Capture the cell that displays the provided text and extract its (x, y) central coordinate. 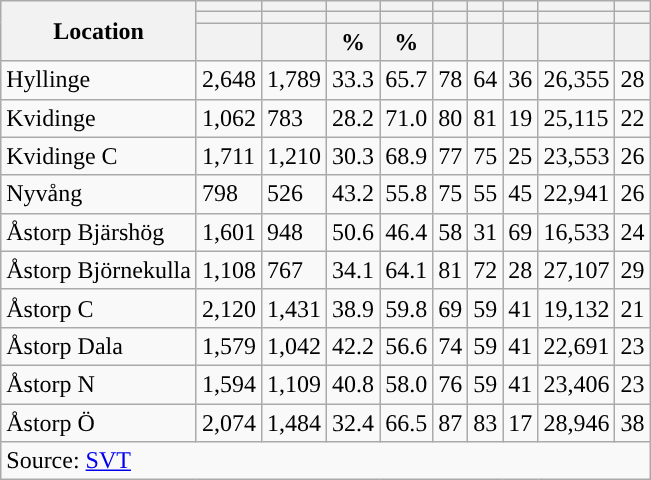
56.6 (406, 346)
76 (450, 384)
Åstorp Bjärshög (99, 232)
43.2 (354, 194)
526 (294, 194)
59.8 (406, 308)
23,406 (576, 384)
78 (450, 80)
31 (486, 232)
36 (520, 80)
1,210 (294, 156)
Source: SVT (326, 461)
30.3 (354, 156)
58.0 (406, 384)
Åstorp C (99, 308)
24 (632, 232)
Hyllinge (99, 80)
64 (486, 80)
28,946 (576, 423)
33.3 (354, 80)
1,711 (228, 156)
64.1 (406, 270)
Åstorp N (99, 384)
Åstorp Ö (99, 423)
38 (632, 423)
1,042 (294, 346)
58 (450, 232)
83 (486, 423)
80 (450, 118)
26,355 (576, 80)
40.8 (354, 384)
Kvidinge C (99, 156)
Åstorp Dala (99, 346)
Kvidinge (99, 118)
25,115 (576, 118)
19,132 (576, 308)
2,648 (228, 80)
34.1 (354, 270)
25 (520, 156)
1,431 (294, 308)
17 (520, 423)
28.2 (354, 118)
1,062 (228, 118)
1,108 (228, 270)
2,120 (228, 308)
948 (294, 232)
21 (632, 308)
1,601 (228, 232)
Location (99, 31)
767 (294, 270)
19 (520, 118)
46.4 (406, 232)
29 (632, 270)
72 (486, 270)
42.2 (354, 346)
2,074 (228, 423)
798 (228, 194)
23,553 (576, 156)
32.4 (354, 423)
68.9 (406, 156)
38.9 (354, 308)
50.6 (354, 232)
65.7 (406, 80)
71.0 (406, 118)
1,594 (228, 384)
16,533 (576, 232)
27,107 (576, 270)
87 (450, 423)
Åstorp Björnekulla (99, 270)
1,579 (228, 346)
77 (450, 156)
Nyvång (99, 194)
783 (294, 118)
22,691 (576, 346)
1,109 (294, 384)
22,941 (576, 194)
1,789 (294, 80)
74 (450, 346)
45 (520, 194)
1,484 (294, 423)
55.8 (406, 194)
66.5 (406, 423)
22 (632, 118)
55 (486, 194)
